Determine the (X, Y) coordinate at the center of the cell enclosing the given text.  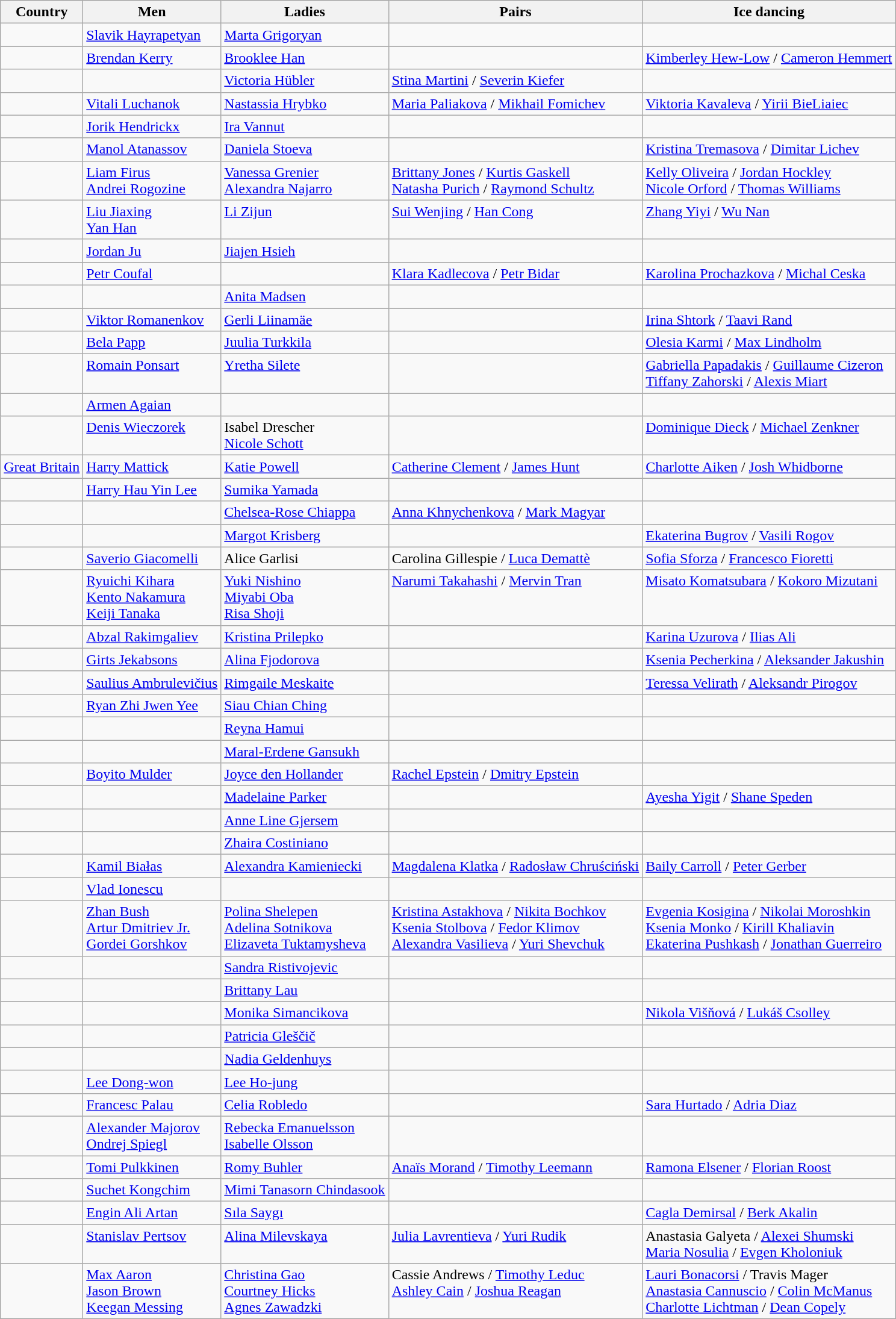
Carolina Gillespie / Luca Demattè (515, 558)
Ira Vannut (305, 126)
Brittany Lau (305, 990)
Viktor Romanenkov (152, 320)
Rachel Epstein / Dmitry Epstein (515, 775)
Evgenia Kosigina / Nikolai Moroshkin Ksenia Monko / Kirill Khaliavin Ekaterina Pushkash / Jonathan Guerreiro (769, 928)
Zhang Yiyi / Wu Nan (769, 219)
Ramona Elsener / Florian Roost (769, 1167)
Nikola Višňová / Lukáš Csolley (769, 1013)
Men (152, 12)
Yretha Silete (305, 373)
Juulia Turkkila (305, 343)
Gerli Liinamäe (305, 320)
Chelsea-Rose Chiappa (305, 513)
Monika Simancikova (305, 1013)
Country (42, 12)
Boyito Mulder (152, 775)
Brooklee Han (305, 58)
Lee Ho-jung (305, 1082)
Kamil Białas (152, 866)
Patricia Gleščič (305, 1036)
Sumika Yamada (305, 490)
Joyce den Hollander (305, 775)
Anastasia Galyeta / Alexei Shumski Maria Nosulia / Evgen Kholoniuk (769, 1244)
Anna Khnychenkova / Mark Magyar (515, 513)
Klara Kadlecova / Petr Bidar (515, 273)
Francesc Palau (152, 1105)
Girts Jekabsons (152, 659)
Armen Agaian (152, 405)
Ayesha Yigit / Shane Speden (769, 797)
Kristina Prilepko (305, 637)
Julia Lavrentieva / Yuri Rudik (515, 1244)
Denis Wieczorek (152, 436)
Ryan Zhi Jwen Yee (152, 705)
Alina Milevskaya (305, 1244)
Catherine Clement / James Hunt (515, 467)
Vlad Ionescu (152, 889)
Sofia Sforza / Francesco Fioretti (769, 558)
Vitali Luchanok (152, 104)
Ice dancing (769, 12)
Ksenia Pecherkina / Aleksander Jakushin (769, 659)
Anaïs Morand / Timothy Leemann (515, 1167)
Lauri Bonacorsi / Travis Mager Anastasia Cannuscio / Colin McManus Charlotte Lichtman / Dean Copely (769, 1291)
Yuki Nishino Miyabi Oba Risa Shoji (305, 597)
Sui Wenjing / Han Cong (515, 219)
Rimgaile Meskaite (305, 682)
Brendan Kerry (152, 58)
Madelaine Parker (305, 797)
Anne Line Gjersem (305, 820)
Harry Mattick (152, 467)
Stanislav Pertsov (152, 1244)
Karina Uzurova / Ilias Ali (769, 637)
Pairs (515, 12)
Ryuichi Kihara Kento Nakamura Keiji Tanaka (152, 597)
Irina Shtork / Taavi Rand (769, 320)
Slavik Hayrapetyan (152, 35)
Marta Grigoryan (305, 35)
Alina Fjodorova (305, 659)
Christina Gao Courtney Hicks Agnes Zawadzki (305, 1291)
Manol Atanassov (152, 149)
Engin Ali Artan (152, 1213)
Katie Powell (305, 467)
Teressa Velirath / Aleksandr Pirogov (769, 682)
Polina Shelepen Adelina Sotnikova Elizaveta Tuktamysheva (305, 928)
Viktoria Kavaleva / Yirii BieLiaiec (769, 104)
Magdalena Klatka / Radosław Chruściński (515, 866)
Margot Krisberg (305, 535)
Gabriella Papadakis / Guillaume Cizeron Tiffany Zahorski / Alexis Miart (769, 373)
Siau Chian Ching (305, 705)
Saverio Giacomelli (152, 558)
Sara Hurtado / Adria Diaz (769, 1105)
Alice Garlisi (305, 558)
Cagla Demirsal / Berk Akalin (769, 1213)
Jordan Ju (152, 251)
Kristina Astakhova / Nikita Bochkov Ksenia Stolbova / Fedor Klimov Alexandra Vasilieva / Yuri Shevchuk (515, 928)
Olesia Karmi / Max Lindholm (769, 343)
Li Zijun (305, 219)
Stina Martini / Severin Kiefer (515, 81)
Zhaira Costiniano (305, 843)
Nastassia Hrybko (305, 104)
Anita Madsen (305, 296)
Sıla Saygı (305, 1213)
Reyna Hamui (305, 728)
Dominique Dieck / Michael Zenkner (769, 436)
Bela Papp (152, 343)
Harry Hau Yin Lee (152, 490)
Liam Firus Andrei Rogozine (152, 181)
Abzal Rakimgaliev (152, 637)
Saulius Ambrulevičius (152, 682)
Sandra Ristivojevic (305, 967)
Liu Jiaxing Yan Han (152, 219)
Romain Ponsart (152, 373)
Baily Carroll / Peter Gerber (769, 866)
Kristina Tremasova / Dimitar Lichev (769, 149)
Jiajen Hsieh (305, 251)
Rebecka Emanuelsson Isabelle Olsson (305, 1136)
Karolina Prochazkova / Michal Ceska (769, 273)
Kimberley Hew-Low / Cameron Hemmert (769, 58)
Isabel Drescher Nicole Schott (305, 436)
Maral-Erdene Gansukh (305, 751)
Ekaterina Bugrov / Vasili Rogov (769, 535)
Max Aaron Jason Brown Keegan Messing (152, 1291)
Brittany Jones / Kurtis Gaskell Natasha Purich / Raymond Schultz (515, 181)
Cassie Andrews / Timothy Leduc Ashley Cain / Joshua Reagan (515, 1291)
Alexander Majorov Ondrej Spiegl (152, 1136)
Petr Coufal (152, 273)
Narumi Takahashi / Mervin Tran (515, 597)
Zhan Bush Artur Dmitriev Jr. Gordei Gorshkov (152, 928)
Romy Buhler (305, 1167)
Lee Dong-won (152, 1082)
Celia Robledo (305, 1105)
Kelly Oliveira / Jordan Hockley Nicole Orford / Thomas Williams (769, 181)
Charlotte Aiken / Josh Whidborne (769, 467)
Misato Komatsubara / Kokoro Mizutani (769, 597)
Tomi Pulkkinen (152, 1167)
Jorik Hendrickx (152, 126)
Great Britain (42, 467)
Alexandra Kamieniecki (305, 866)
Daniela Stoeva (305, 149)
Nadia Geldenhuys (305, 1059)
Suchet Kongchim (152, 1190)
Mimi Tanasorn Chindasook (305, 1190)
Ladies (305, 12)
Victoria Hübler (305, 81)
Vanessa Grenier Alexandra Najarro (305, 181)
Maria Paliakova / Mikhail Fomichev (515, 104)
